Return [X, Y] of the center of cell containing provided text 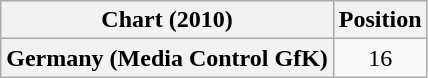
Germany (Media Control GfK) [168, 58]
Position [380, 20]
16 [380, 58]
Chart (2010) [168, 20]
